Search for the cell housing the specified text and yield its (X, Y) center coordinate. 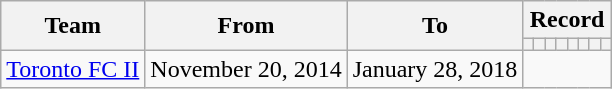
November 20, 2014 (246, 69)
To (435, 26)
Record (567, 20)
From (246, 26)
January 28, 2018 (435, 69)
Team (73, 26)
Toronto FC II (73, 69)
